Extract the [X, Y] coordinate from the center of the cell holding the provided text.  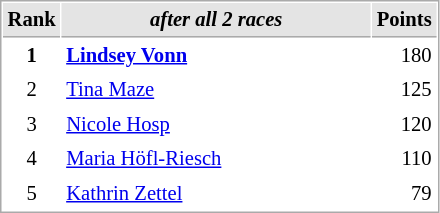
5 [32, 194]
after all 2 races [216, 20]
Points [404, 20]
Maria Höfl-Riesch [216, 158]
Tina Maze [216, 90]
120 [404, 124]
1 [32, 56]
180 [404, 56]
3 [32, 124]
Rank [32, 20]
125 [404, 90]
110 [404, 158]
Kathrin Zettel [216, 194]
79 [404, 194]
4 [32, 158]
Nicole Hosp [216, 124]
Lindsey Vonn [216, 56]
2 [32, 90]
